Capture the cell that displays the provided text and extract its (x, y) central coordinate. 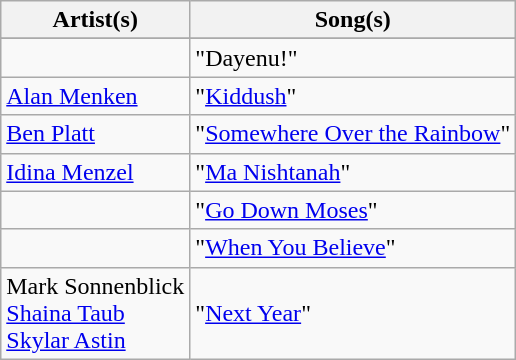
"When You Believe" (353, 248)
"Dayenu!" (353, 58)
Ben Platt (96, 134)
"Somewhere Over the Rainbow" (353, 134)
"Next Year" (353, 313)
Artist(s) (96, 20)
"Go Down Moses" (353, 210)
Mark SonnenblickShaina TaubSkylar Astin (96, 313)
"Ma Nishtanah" (353, 172)
Song(s) (353, 20)
Alan Menken (96, 96)
"Kiddush" (353, 96)
Idina Menzel (96, 172)
